From the cell containing the given text, extract its center point as [x, y] coordinate. 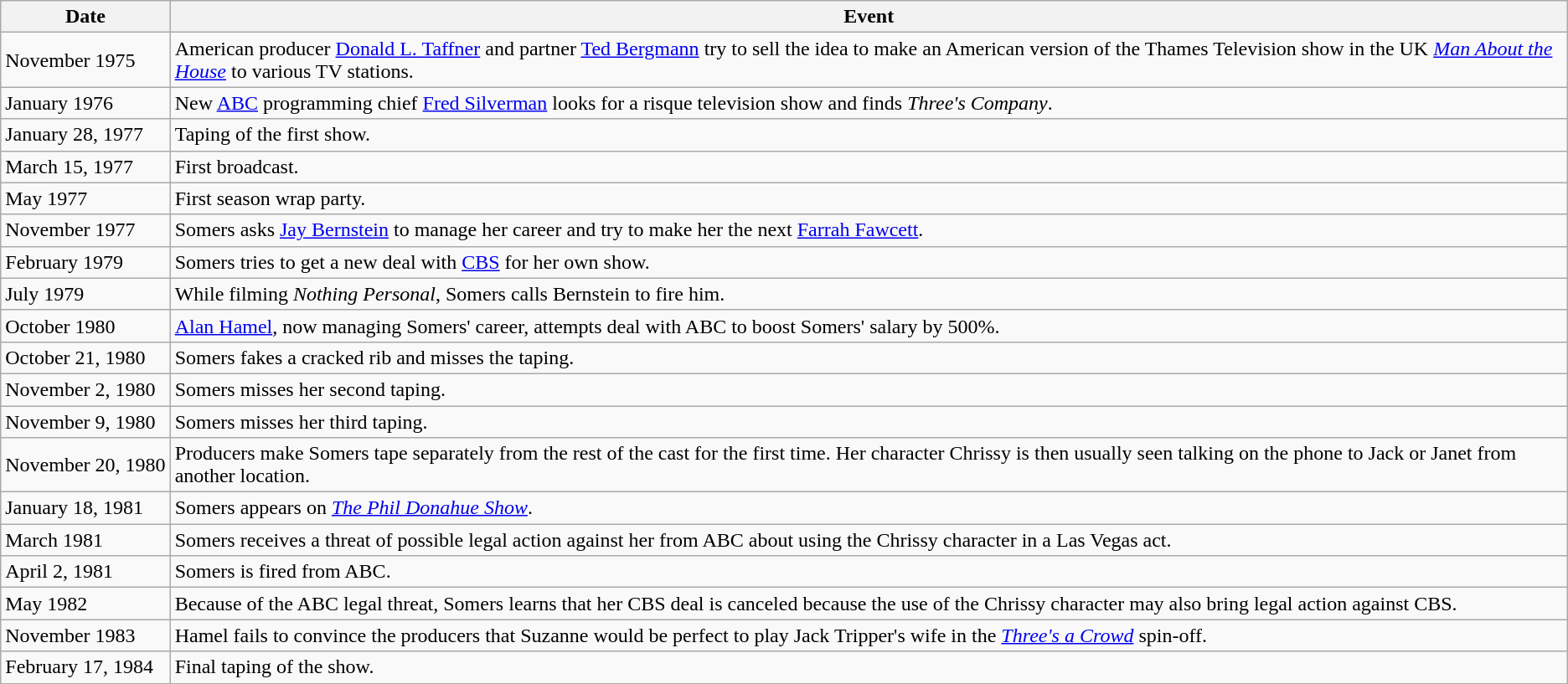
Final taping of the show. [869, 667]
Somers asks Jay Bernstein to manage her career and try to make her the next Farrah Fawcett. [869, 230]
Taping of the first show. [869, 135]
Somers misses her second taping. [869, 389]
March 1981 [85, 540]
Somers tries to get a new deal with CBS for her own show. [869, 262]
Event [869, 17]
May 1982 [85, 604]
March 15, 1977 [85, 167]
First season wrap party. [869, 198]
November 9, 1980 [85, 421]
Alan Hamel, now managing Somers' career, attempts deal with ABC to boost Somers' salary by 500%. [869, 326]
November 1977 [85, 230]
January 18, 1981 [85, 508]
New ABC programming chief Fred Silverman looks for a risque television show and finds Three's Company. [869, 103]
February 1979 [85, 262]
Somers is fired from ABC. [869, 572]
November 2, 1980 [85, 389]
October 21, 1980 [85, 357]
May 1977 [85, 198]
Somers misses her third taping. [869, 421]
April 2, 1981 [85, 572]
Somers appears on The Phil Donahue Show. [869, 508]
Somers fakes a cracked rib and misses the taping. [869, 357]
Date [85, 17]
October 1980 [85, 326]
November 1975 [85, 60]
January 28, 1977 [85, 135]
July 1979 [85, 294]
February 17, 1984 [85, 667]
January 1976 [85, 103]
Somers receives a threat of possible legal action against her from ABC about using the Chrissy character in a Las Vegas act. [869, 540]
While filming Nothing Personal, Somers calls Bernstein to fire him. [869, 294]
First broadcast. [869, 167]
November 20, 1980 [85, 465]
November 1983 [85, 635]
Hamel fails to convince the producers that Suzanne would be perfect to play Jack Tripper's wife in the Three's a Crowd spin-off. [869, 635]
